Pinpoint the cell where the given text exists, returning its (x, y) midpoint coordinate. 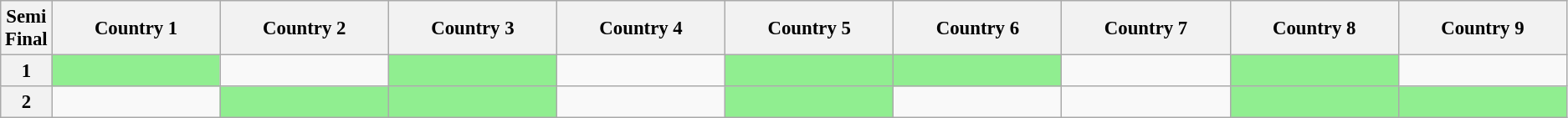
Country 7 (1146, 28)
Country 8 (1314, 28)
Country 5 (810, 28)
Country 1 (136, 28)
Semi Final (27, 28)
Country 9 (1483, 28)
Country 6 (977, 28)
Country 4 (641, 28)
1 (27, 71)
Country 3 (472, 28)
2 (27, 102)
Country 2 (305, 28)
